Identify which cell holds the provided text, then report its (X, Y) central coordinate. 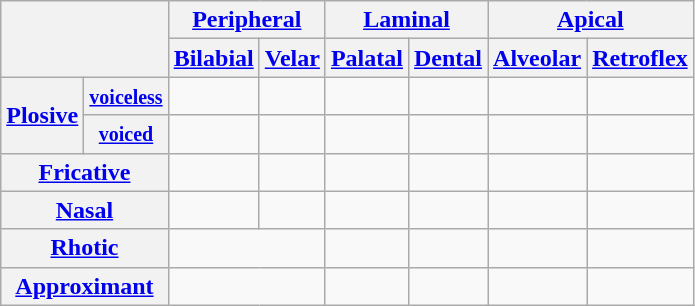
Peripheral (246, 20)
voiced (126, 134)
Dental (448, 58)
Velar (292, 58)
Retroflex (640, 58)
voiceless (126, 96)
Palatal (366, 58)
Alveolar (538, 58)
Apical (591, 20)
Plosive (42, 115)
Nasal (84, 210)
Rhotic (84, 248)
Fricative (84, 172)
Approximant (84, 286)
Bilabial (214, 58)
Laminal (406, 20)
